Detect which cell encompasses the target text, then output its (X, Y) center coordinate. 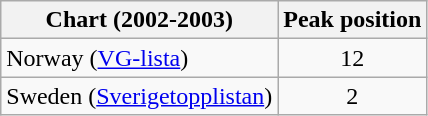
Norway (VG-lista) (140, 58)
Chart (2002-2003) (140, 20)
Peak position (352, 20)
Sweden (Sverigetopplistan) (140, 96)
2 (352, 96)
12 (352, 58)
